From the cell containing the given text, extract its center point as (x, y) coordinate. 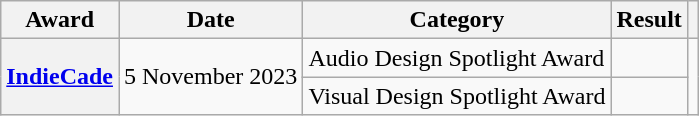
Category (457, 20)
Award (60, 20)
5 November 2023 (210, 77)
Visual Design Spotlight Award (457, 96)
IndieCade (60, 77)
Result (649, 20)
Audio Design Spotlight Award (457, 58)
Date (210, 20)
